Capture the cell that displays the provided text and extract its [X, Y] central coordinate. 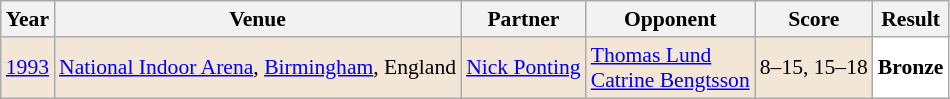
1993 [28, 68]
8–15, 15–18 [814, 68]
Thomas Lund Catrine Bengtsson [670, 68]
Partner [524, 19]
Venue [258, 19]
Bronze [911, 68]
Score [814, 19]
Nick Ponting [524, 68]
National Indoor Arena, Birmingham, England [258, 68]
Opponent [670, 19]
Result [911, 19]
Year [28, 19]
